Determine the [X, Y] coordinate at the center of the cell enclosing the given text.  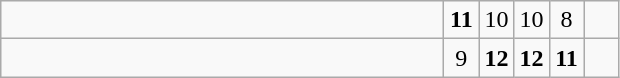
8 [566, 20]
9 [462, 58]
